From the cell containing the given text, extract its center point as [X, Y] coordinate. 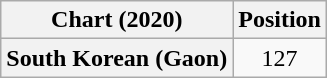
Chart (2020) [117, 20]
127 [280, 58]
Position [280, 20]
South Korean (Gaon) [117, 58]
